Return the [X, Y] coordinate for the center point of the cell that contains the specified text.  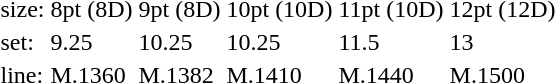
11.5 [391, 42]
9.25 [92, 42]
